Scan for the cell matching the given text and deliver its [x, y] coordinate at center. 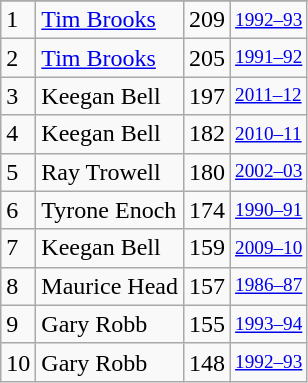
1986–87 [269, 286]
205 [206, 58]
197 [206, 96]
Maurice Head [110, 286]
4 [18, 134]
159 [206, 248]
7 [18, 248]
182 [206, 134]
10 [18, 362]
209 [206, 20]
Tyrone Enoch [110, 210]
157 [206, 286]
1993–94 [269, 324]
6 [18, 210]
2 [18, 58]
148 [206, 362]
2011–12 [269, 96]
8 [18, 286]
155 [206, 324]
9 [18, 324]
174 [206, 210]
2002–03 [269, 172]
1 [18, 20]
180 [206, 172]
2009–10 [269, 248]
5 [18, 172]
3 [18, 96]
2010–11 [269, 134]
1991–92 [269, 58]
1990–91 [269, 210]
Ray Trowell [110, 172]
